Provide the [X, Y] coordinate of the cell's center where the given text is located.  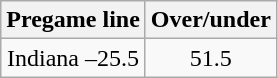
Over/under [210, 20]
Pregame line [74, 20]
Indiana –25.5 [74, 58]
51.5 [210, 58]
